Find where the given text appears and provide that cell's center as (X, Y) coordinate. 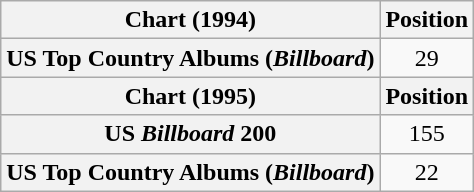
Chart (1994) (190, 20)
22 (427, 172)
US Billboard 200 (190, 134)
Chart (1995) (190, 96)
29 (427, 58)
155 (427, 134)
